Scan for the cell matching the given text and deliver its (X, Y) coordinate at center. 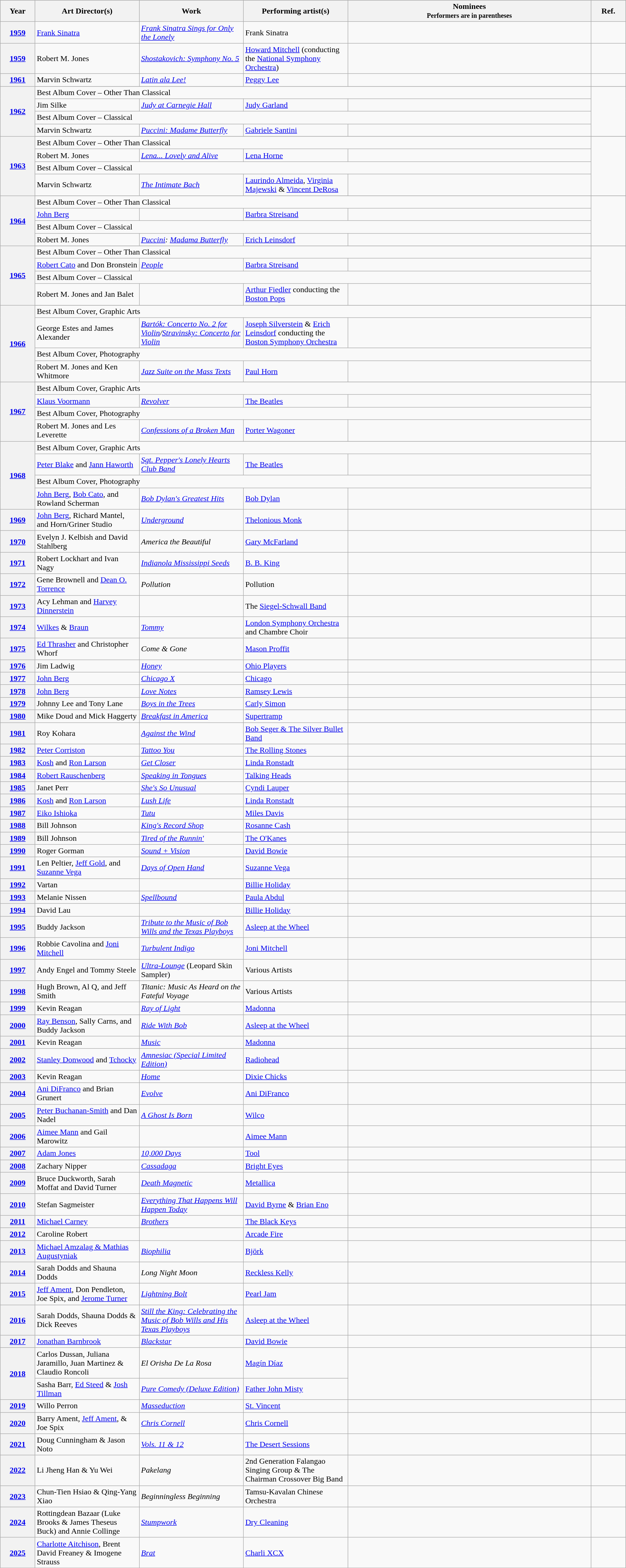
1996 (18, 948)
1994 (18, 910)
Shostakovich: Symphony No. 5 (191, 58)
10,000 Days (191, 1153)
Ref. (608, 11)
Stefan Sagmeister (87, 1204)
Suzanne Vega (296, 868)
2024 (18, 1522)
1981 (18, 733)
Doug Cunningham & Jason Noto (87, 1445)
Ohio Players (296, 666)
Tommy (191, 627)
Sarah Dodds, Shauna Dodds & Dick Reeves (87, 1320)
Miles Davis (296, 813)
2009 (18, 1183)
Adam Jones (87, 1153)
Bob Seger & The Silver Bullet Band (296, 733)
1977 (18, 678)
Mason Proffit (296, 649)
Jeff Ament, Don Pendleton, Joe Spix, and Jerome Turner (87, 1294)
2015 (18, 1294)
2006 (18, 1136)
Barry Ament, Jeff Ament, & Joe Spix (87, 1423)
Dry Cleaning (296, 1522)
Peter Buchanan-Smith and Dan Nadel (87, 1115)
Gabriele Santini (296, 130)
Indianola Mississippi Seeds (191, 563)
1976 (18, 666)
Talking Heads (296, 775)
1984 (18, 775)
1979 (18, 703)
2011 (18, 1221)
Latin ala Lee! (191, 80)
Sarah Dodds and Shauna Dodds (87, 1273)
Tribute to the Music of Bob Wills and the Texas Playboys (191, 927)
2014 (18, 1273)
Ani DiFranco and Brian Grunert (87, 1093)
Judy at Carnegie Hall (191, 105)
London Symphony Orchestra and Chambre Choir (296, 627)
Peggy Lee (296, 80)
Father John Misty (296, 1389)
Hugh Brown, Al Q, and Jeff Smith (87, 992)
Robbie Cavolina and Joni Mitchell (87, 948)
Beginningless Beginning (191, 1496)
Paula Abdul (296, 897)
Underground (191, 520)
Mike Doud and Mick Haggerty (87, 716)
1978 (18, 691)
Acy Lehman and Harvey Dinnerstein (87, 606)
1971 (18, 563)
Sound + Vision (191, 851)
Turbulent Indigo (191, 948)
1998 (18, 992)
2004 (18, 1093)
1964 (18, 221)
John Berg, Bob Cato, and Rowland Scherman (87, 498)
Lena Horne (296, 155)
Blackstar (191, 1342)
Titanic: Music As Heard on the Fateful Voyage (191, 992)
Laurindo Almeida, Virginia Majewski & Vincent DeRosa (296, 185)
Johnny Lee and Tony Lane (87, 703)
1985 (18, 788)
1975 (18, 649)
1970 (18, 541)
Biophilia (191, 1251)
1995 (18, 927)
Rosanne Cash (296, 826)
2019 (18, 1406)
Magín Díaz (296, 1363)
1968 (18, 475)
Carly Simon (296, 703)
Li Jheng Han & Yu Wei (87, 1470)
1987 (18, 813)
Ani DiFranco (296, 1093)
NomineesPerformers are in parentheses (470, 11)
Bright Eyes (296, 1166)
Days of Open Hand (191, 868)
Jonathan Barnbrook (87, 1342)
1983 (18, 763)
Still the King: Celebrating the Music of Bob Wills and His Texas Playboys (191, 1320)
1966 (18, 343)
2000 (18, 1025)
1986 (18, 801)
Gary McFarland (296, 541)
1993 (18, 897)
Ed Thrasher and Christopher Whorf (87, 649)
Jazz Suite on the Mass Texts (191, 371)
America the Beautiful (191, 541)
Robert Lockhart and Ivan Nagy (87, 563)
Peter Blake and Jann Haworth (87, 465)
2013 (18, 1251)
El Orisha De La Rosa (191, 1363)
Stanley Donwood and Tchocky (87, 1060)
Frank Sinatra Sings for Only the Lonely (191, 32)
2nd Generation Falangao Singing Group & The Chairman Crossover Big Band (296, 1470)
Wilkes & Braun (87, 627)
Evolve (191, 1093)
Breakfast in America (191, 716)
Björk (296, 1251)
Michael Carney (87, 1221)
Willo Perron (87, 1406)
Supertramp (296, 716)
Performing artist(s) (296, 11)
Brothers (191, 1221)
Long Night Moon (191, 1273)
1982 (18, 750)
Brat (191, 1552)
The Intimate Bach (191, 185)
Robert M. Jones and Jan Balet (87, 294)
1999 (18, 1008)
Carlos Dussan, Juliana Jaramillo, Juan Martinez & Claudio Roncoli (87, 1363)
Bob Dylan (296, 498)
Lightning Bolt (191, 1294)
The O'Kanes (296, 838)
Love Notes (191, 691)
Aimee Mann and Gail Marowitz (87, 1136)
1972 (18, 584)
2005 (18, 1115)
Ray Benson, Sally Carns, and Buddy Jackson (87, 1025)
Roy Kohara (87, 733)
The Siegel-Schwall Band (296, 606)
Radiohead (296, 1060)
People (191, 265)
1991 (18, 868)
Joseph Silverstein & Erich Leinsdorf conducting the Boston Symphony Orchestra (296, 333)
Bruce Duckworth, Sarah Moffat and David Turner (87, 1183)
Pakelang (191, 1470)
2008 (18, 1166)
1992 (18, 885)
2018 (18, 1374)
Judy Garland (296, 105)
Michael Amzalag & Mathias Augustyniak (87, 1251)
Chicago X (191, 678)
Speaking in Tongues (191, 775)
Reckless Kelly (296, 1273)
Ride With Bob (191, 1025)
Sasha Barr, Ed Steed & Josh Tillman (87, 1389)
Gene Brownell and Dean O. Torrence (87, 584)
Masseduction (191, 1406)
1969 (18, 520)
Chicago (296, 678)
David Lau (87, 910)
The Black Keys (296, 1221)
Boys in the Trees (191, 703)
1965 (18, 275)
1974 (18, 627)
1962 (18, 111)
Tamsu-Kavalan Chinese Orchestra (296, 1496)
Work (191, 11)
2001 (18, 1042)
2023 (18, 1496)
She's So Unusual (191, 788)
Confessions of a Broken Man (191, 430)
Stumpwork (191, 1522)
Everything That Happens Will Happen Today (191, 1204)
2016 (18, 1320)
Year (18, 11)
Puccini: Madame Butterfly (191, 130)
Home (191, 1076)
Melanie Nissen (87, 897)
Music (191, 1042)
Caroline Robert (87, 1234)
Metallica (296, 1183)
1967 (18, 411)
Howard Mitchell (conducting the National Symphony Orchestra) (296, 58)
Arthur Fiedler conducting the Boston Pops (296, 294)
Tired of the Runnin' (191, 838)
John Berg, Richard Mantel, and Horn/Griner Studio (87, 520)
Ray of Light (191, 1008)
Porter Wagoner (296, 430)
Against the Wind (191, 733)
The Desert Sessions (296, 1445)
David Byrne & Brian Eno (296, 1204)
The Rolling Stones (296, 750)
B. B. King (296, 563)
Zachary Nipper (87, 1166)
Tool (296, 1153)
Bob Dylan's Greatest Hits (191, 498)
Spellbound (191, 897)
Peter Corriston (87, 750)
Paul Horn (296, 371)
2007 (18, 1153)
1997 (18, 970)
Charli XCX (296, 1552)
2025 (18, 1552)
1973 (18, 606)
Tattoo You (191, 750)
2003 (18, 1076)
Cyndi Lauper (296, 788)
Lena... Lovely and Alive (191, 155)
2002 (18, 1060)
Ramsey Lewis (296, 691)
2020 (18, 1423)
Ultra-Lounge (Leopard Skin Sampler) (191, 970)
Jim Ladwig (87, 666)
1961 (18, 80)
Cassadaga (191, 1166)
Bartók: Concerto No. 2 for Violin/Stravinsky: Concerto for Violin (191, 333)
Janet Perr (87, 788)
Pure Comedy (Deluxe Edition) (191, 1389)
St. Vincent (296, 1406)
Honey (191, 666)
Evelyn J. Kelbish and David Stahlberg (87, 541)
Tutu (191, 813)
King's Record Shop (191, 826)
Robert Rauschenberg (87, 775)
Jim Silke (87, 105)
2010 (18, 1204)
1988 (18, 826)
Arcade Fire (296, 1234)
Eiko Ishioka (87, 813)
2017 (18, 1342)
Thelonious Monk (296, 520)
Vols. 11 & 12 (191, 1445)
Klaus Voormann (87, 401)
2022 (18, 1470)
Dixie Chicks (296, 1076)
Sgt. Pepper's Lonely Hearts Club Band (191, 465)
Rottingdean Bazaar (Luke Brooks & James Theseus Buck) and Annie Collinge (87, 1522)
Get Closer (191, 763)
Robert M. Jones and Ken Whitmore (87, 371)
Pearl Jam (296, 1294)
Wilco (296, 1115)
Chun-Tien Hsiao & Qing-Yang Xiao (87, 1496)
Erich Leinsdorf (296, 240)
Robert M. Jones and Les Leverette (87, 430)
Joni Mitchell (296, 948)
2012 (18, 1234)
Revolver (191, 401)
Andy Engel and Tommy Steele (87, 970)
1989 (18, 838)
2021 (18, 1445)
Death Magnetic (191, 1183)
Robert Cato and Don Bronstein (87, 265)
Aimee Mann (296, 1136)
Len Peltier, Jeff Gold, and Suzanne Vega (87, 868)
1990 (18, 851)
Vartan (87, 885)
Come & Gone (191, 649)
Amnesiac (Special Limited Edition) (191, 1060)
1980 (18, 716)
Art Director(s) (87, 11)
Charlotte Aitchison, Brent David Freaney & Imogene Strauss (87, 1552)
Roger Gorman (87, 851)
Buddy Jackson (87, 927)
Lush Life (191, 801)
A Ghost Is Born (191, 1115)
Puccini: Madama Butterfly (191, 240)
1963 (18, 166)
George Estes and James Alexander (87, 333)
